Extract the [X, Y] coordinate from the center of the cell holding the provided text.  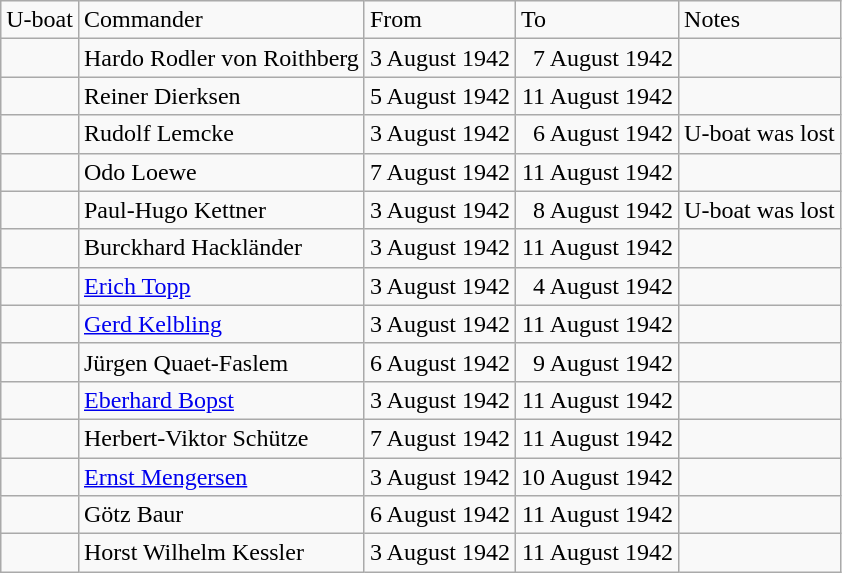
10 August 1942 [596, 477]
Gerd Kelbling [221, 324]
U-boat [40, 20]
Jürgen Quaet-Faslem [221, 362]
Burckhard Hackländer [221, 248]
To [596, 20]
5 August 1942 [440, 96]
8 August 1942 [596, 210]
Paul-Hugo Kettner [221, 210]
Erich Topp [221, 286]
Notes [760, 20]
Horst Wilhelm Kessler [221, 553]
Odo Loewe [221, 172]
From [440, 20]
Eberhard Bopst [221, 400]
4 August 1942 [596, 286]
Commander [221, 20]
9 August 1942 [596, 362]
Reiner Dierksen [221, 96]
Rudolf Lemcke [221, 134]
Herbert-Viktor Schütze [221, 438]
Götz Baur [221, 515]
Hardo Rodler von Roithberg [221, 58]
Ernst Mengersen [221, 477]
